Identify which cell holds the provided text, then report its (X, Y) central coordinate. 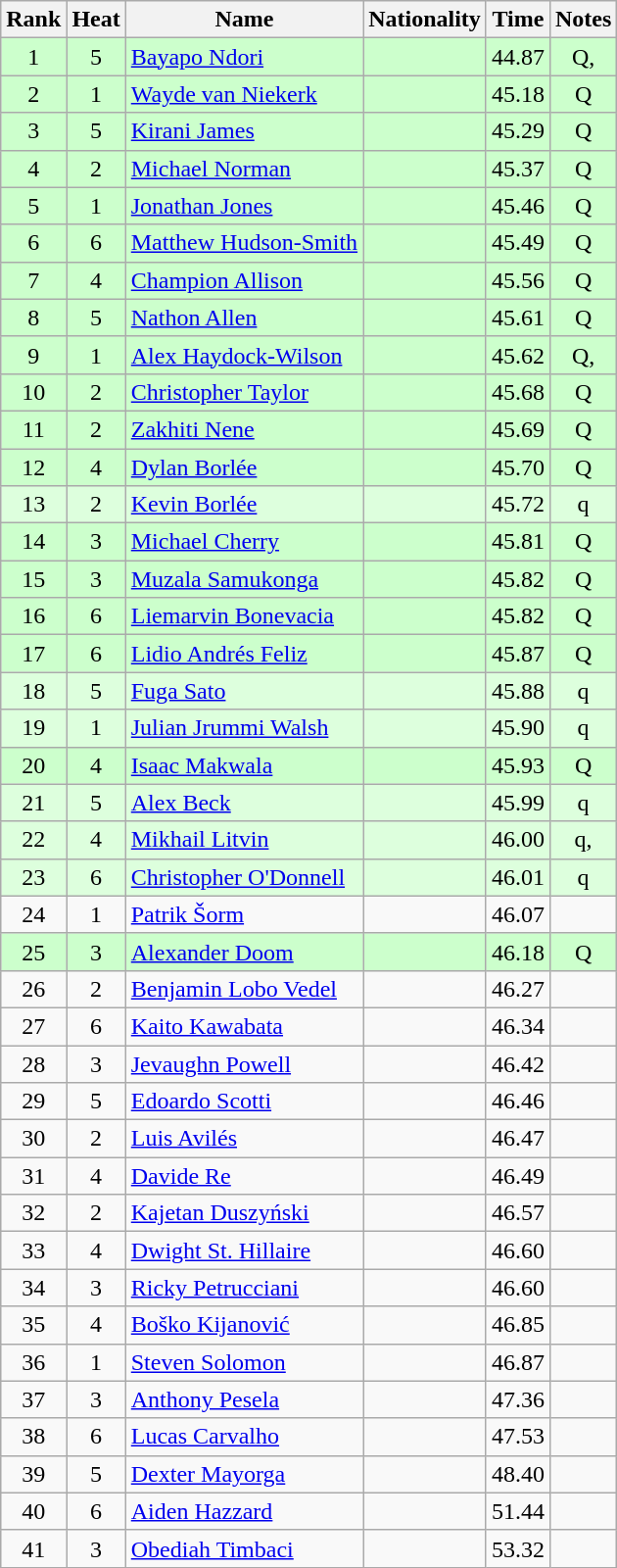
45.68 (517, 392)
Liemarvin Bonevacia (244, 616)
19 (33, 728)
Jevaughn Powell (244, 1063)
46.27 (517, 989)
Lucas Carvalho (244, 1437)
46.01 (517, 877)
45.88 (517, 691)
37 (33, 1399)
45.70 (517, 467)
Patrik Šorm (244, 914)
40 (33, 1511)
Michael Norman (244, 169)
Kirani James (244, 131)
Alexander Doom (244, 952)
45.69 (517, 429)
45.56 (517, 280)
53.32 (517, 1548)
Matthew Hudson-Smith (244, 243)
51.44 (517, 1511)
28 (33, 1063)
9 (33, 355)
45.18 (517, 94)
21 (33, 803)
Notes (583, 20)
45.29 (517, 131)
36 (33, 1362)
24 (33, 914)
45.87 (517, 654)
47.36 (517, 1399)
47.53 (517, 1437)
Obediah Timbaci (244, 1548)
45.81 (517, 542)
46.47 (517, 1139)
Nationality (425, 20)
Jonathan Jones (244, 206)
30 (33, 1139)
Kevin Borlée (244, 505)
8 (33, 318)
12 (33, 467)
44.87 (517, 57)
15 (33, 579)
46.07 (517, 914)
Michael Cherry (244, 542)
38 (33, 1437)
Dylan Borlée (244, 467)
45.62 (517, 355)
Davide Re (244, 1176)
45.90 (517, 728)
10 (33, 392)
Champion Allison (244, 280)
q, (583, 840)
Nathon Allen (244, 318)
13 (33, 505)
32 (33, 1213)
17 (33, 654)
16 (33, 616)
41 (33, 1548)
46.85 (517, 1325)
Steven Solomon (244, 1362)
Mikhail Litvin (244, 840)
46.46 (517, 1102)
46.00 (517, 840)
Isaac Makwala (244, 765)
25 (33, 952)
Boško Kijanović (244, 1325)
Luis Avilés (244, 1139)
Anthony Pesela (244, 1399)
45.46 (517, 206)
Rank (33, 20)
Fuga Sato (244, 691)
11 (33, 429)
23 (33, 877)
Wayde van Niekerk (244, 94)
Christopher Taylor (244, 392)
Aiden Hazzard (244, 1511)
45.93 (517, 765)
45.72 (517, 505)
Name (244, 20)
Kajetan Duszyński (244, 1213)
Christopher O'Donnell (244, 877)
46.87 (517, 1362)
46.49 (517, 1176)
Dwight St. Hillaire (244, 1250)
Zakhiti Nene (244, 429)
33 (33, 1250)
Time (517, 20)
Alex Beck (244, 803)
45.49 (517, 243)
26 (33, 989)
Muzala Samukonga (244, 579)
45.99 (517, 803)
Ricky Petrucciani (244, 1288)
Lidio Andrés Feliz (244, 654)
7 (33, 280)
Dexter Mayorga (244, 1474)
46.42 (517, 1063)
20 (33, 765)
35 (33, 1325)
29 (33, 1102)
45.61 (517, 318)
Heat (96, 20)
18 (33, 691)
27 (33, 1026)
Edoardo Scotti (244, 1102)
46.57 (517, 1213)
Benjamin Lobo Vedel (244, 989)
39 (33, 1474)
46.18 (517, 952)
31 (33, 1176)
14 (33, 542)
45.37 (517, 169)
46.34 (517, 1026)
Julian Jrummi Walsh (244, 728)
22 (33, 840)
34 (33, 1288)
48.40 (517, 1474)
Kaito Kawabata (244, 1026)
Alex Haydock-Wilson (244, 355)
Bayapo Ndori (244, 57)
